From the cell containing the given text, extract its center point as [X, Y] coordinate. 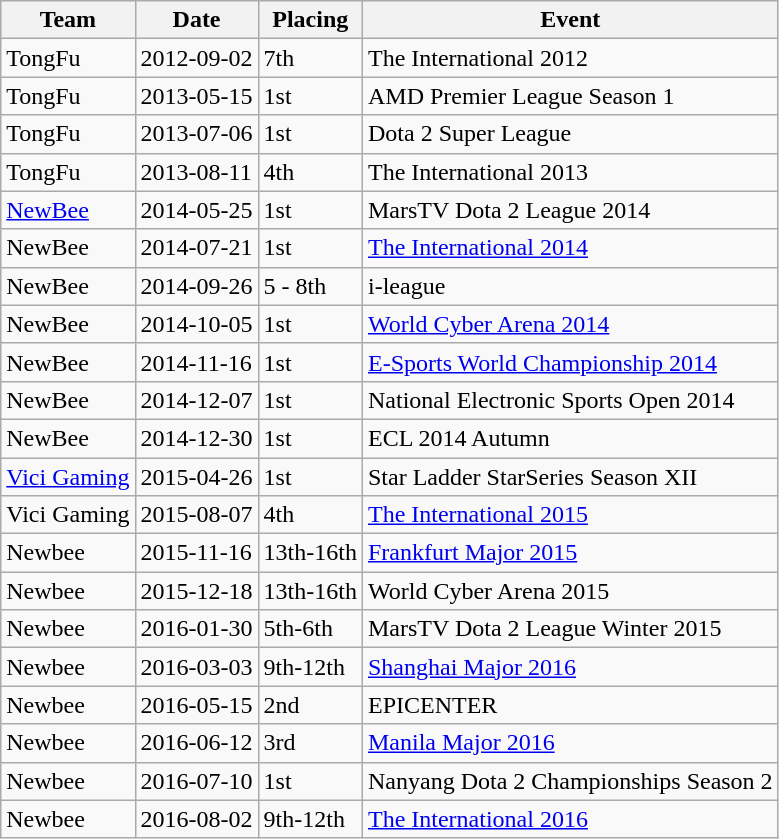
The International 2014 [570, 248]
2014-10-05 [196, 324]
E-Sports World Championship 2014 [570, 362]
Manila Major 2016 [570, 743]
2015-11-16 [196, 553]
7th [310, 58]
2016-08-02 [196, 819]
The International 2015 [570, 515]
2014-12-07 [196, 400]
2015-04-26 [196, 477]
Placing [310, 20]
Shanghai Major 2016 [570, 667]
i-league [570, 286]
2015-08-07 [196, 515]
2015-12-18 [196, 591]
2014-12-30 [196, 438]
5th-6th [310, 629]
2013-05-15 [196, 96]
EPICENTER [570, 705]
MarsTV Dota 2 League Winter 2015 [570, 629]
5 - 8th [310, 286]
The International 2012 [570, 58]
2016-06-12 [196, 743]
2nd [310, 705]
Frankfurt Major 2015 [570, 553]
2014-09-26 [196, 286]
2014-11-16 [196, 362]
MarsTV Dota 2 League 2014 [570, 210]
2016-07-10 [196, 781]
2014-07-21 [196, 248]
The International 2013 [570, 172]
3rd [310, 743]
AMD Premier League Season 1 [570, 96]
Dota 2 Super League [570, 134]
Nanyang Dota 2 Championships Season 2 [570, 781]
2014-05-25 [196, 210]
2012-09-02 [196, 58]
Star Ladder StarSeries Season XII [570, 477]
2013-08-11 [196, 172]
Team [68, 20]
2016-05-15 [196, 705]
2013-07-06 [196, 134]
ECL 2014 Autumn [570, 438]
World Cyber Arena 2015 [570, 591]
World Cyber Arena 2014 [570, 324]
National Electronic Sports Open 2014 [570, 400]
2016-03-03 [196, 667]
The International 2016 [570, 819]
Event [570, 20]
Date [196, 20]
2016-01-30 [196, 629]
